Search for the cell housing the specified text and yield its [x, y] center coordinate. 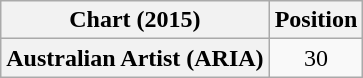
Position [316, 20]
30 [316, 58]
Australian Artist (ARIA) [135, 58]
Chart (2015) [135, 20]
